Capture the cell that displays the provided text and extract its [X, Y] central coordinate. 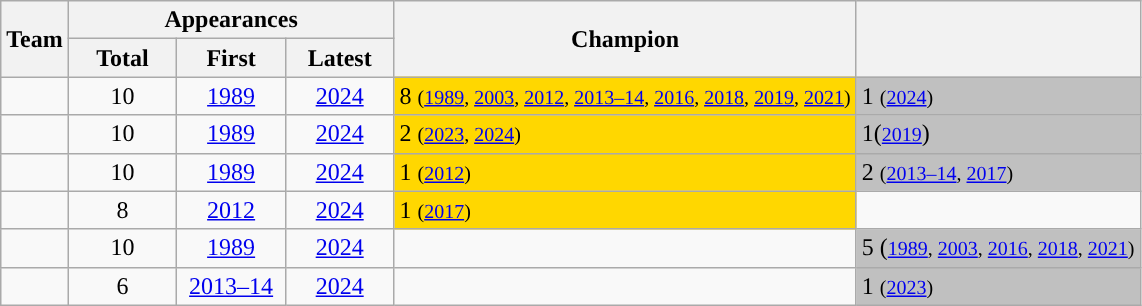
1 (2023) [998, 286]
1 (2017) [625, 210]
Appearances [231, 20]
Latest [340, 58]
Total [122, 58]
8 (1989, 2003, 2012, 2013–14, 2016, 2018, 2019, 2021) [625, 96]
2012 [232, 210]
1 (2012) [625, 172]
6 [122, 286]
2 (2013–14, 2017) [998, 172]
5 (1989, 2003, 2016, 2018, 2021) [998, 248]
2 (2023, 2024) [625, 134]
1 (2024) [998, 96]
Champion [625, 39]
Team [35, 39]
2013–14 [232, 286]
First [232, 58]
8 [122, 210]
1(2019) [998, 134]
